Capture the cell that displays the provided text and extract its (X, Y) central coordinate. 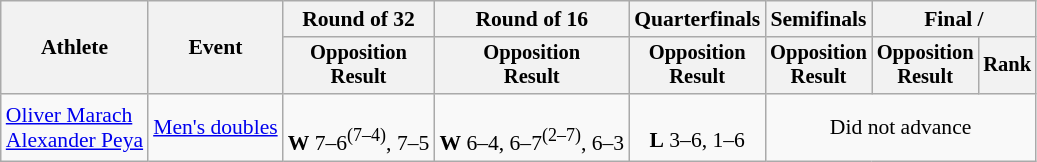
Rank (1007, 66)
Athlete (74, 48)
Event (216, 48)
Semifinals (818, 19)
W 6–4, 6–7(2–7), 6–3 (532, 128)
Round of 16 (532, 19)
Oliver MarachAlexander Peya (74, 128)
W 7–6(7–4), 7–5 (359, 128)
Did not advance (900, 128)
Final / (954, 19)
L 3–6, 1–6 (697, 128)
Quarterfinals (697, 19)
Round of 32 (359, 19)
Men's doubles (216, 128)
